For the text-containing cell, return its midpoint in [x, y] coordinate format. 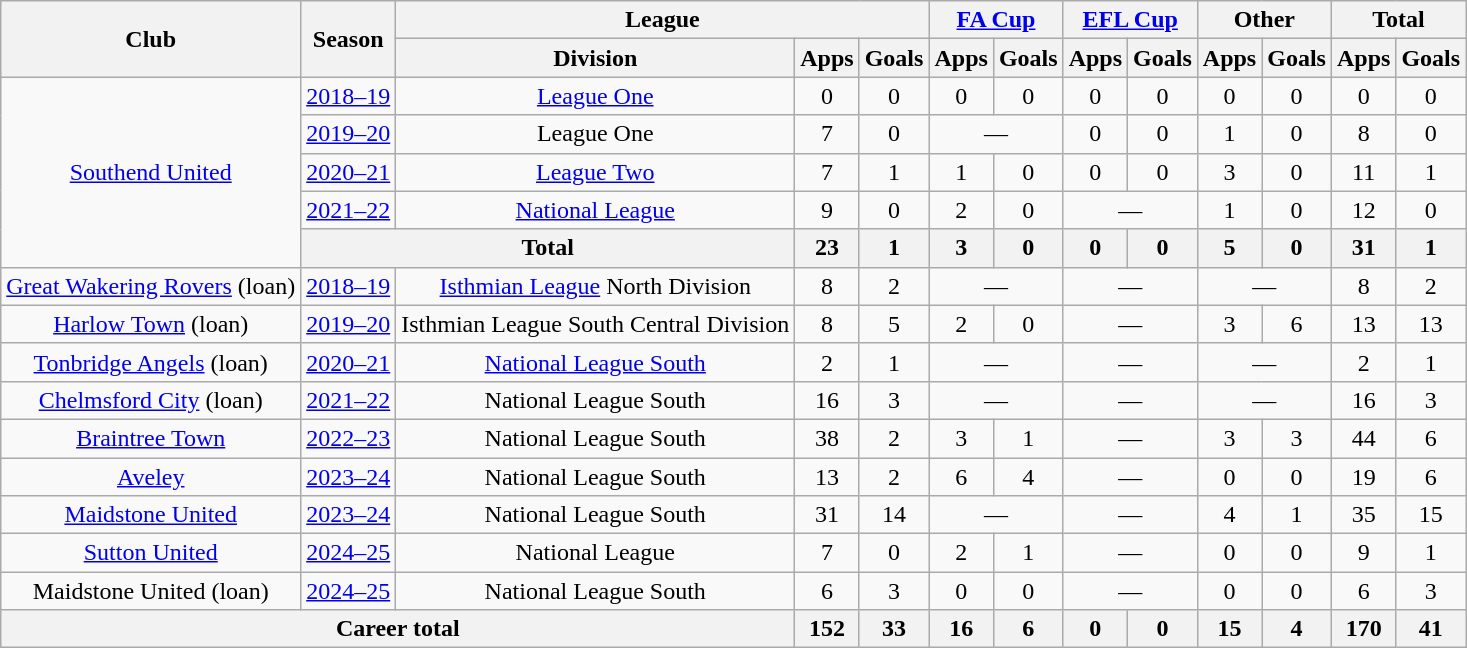
Season [348, 39]
11 [1363, 172]
Harlow Town (loan) [151, 324]
Braintree Town [151, 438]
Isthmian League South Central Division [596, 324]
FA Cup [996, 20]
12 [1363, 210]
Isthmian League North Division [596, 286]
23 [827, 248]
League [662, 20]
Aveley [151, 477]
Southend United [151, 172]
44 [1363, 438]
Chelmsford City (loan) [151, 400]
35 [1363, 515]
170 [1363, 629]
Tonbridge Angels (loan) [151, 362]
152 [827, 629]
19 [1363, 477]
Great Wakering Rovers (loan) [151, 286]
Career total [398, 629]
Club [151, 39]
Other [1264, 20]
14 [894, 515]
Division [596, 58]
41 [1431, 629]
Sutton United [151, 553]
38 [827, 438]
League Two [596, 172]
EFL Cup [1130, 20]
33 [894, 629]
2022–23 [348, 438]
Maidstone United [151, 515]
Maidstone United (loan) [151, 591]
